For the text-containing cell, return its midpoint in (X, Y) coordinate format. 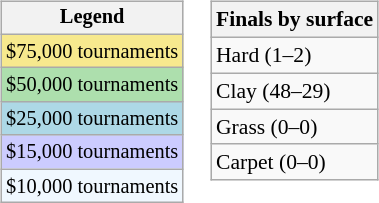
Clay (48–29) (294, 91)
$25,000 tournaments (92, 119)
$50,000 tournaments (92, 85)
$75,000 tournaments (92, 51)
$15,000 tournaments (92, 152)
$10,000 tournaments (92, 186)
Carpet (0–0) (294, 162)
Grass (0–0) (294, 127)
Finals by surface (294, 20)
Hard (1–2) (294, 55)
Legend (92, 18)
